Extract the (X, Y) coordinate from the center of the cell holding the provided text.  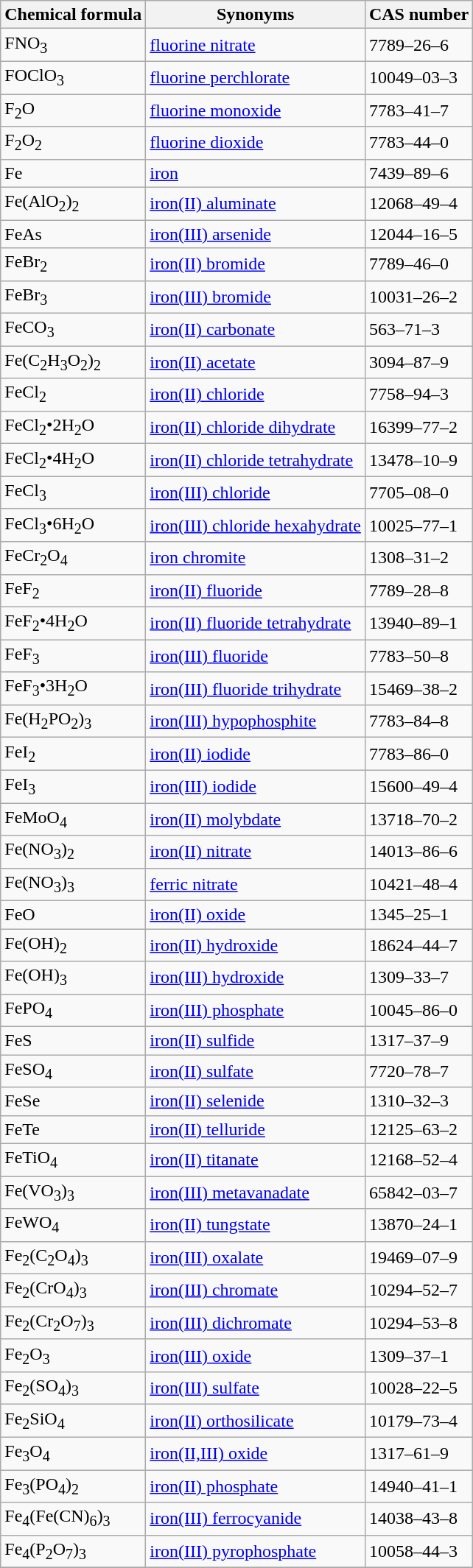
CAS number (418, 15)
FeSO4 (74, 1071)
7783–84–8 (418, 721)
F2O (74, 110)
Synonyms (256, 15)
fluorine monoxide (256, 110)
iron(II) aluminate (256, 203)
FeCl2•4H2O (74, 460)
1310–32–3 (418, 1101)
iron(III) phosphate (256, 1010)
iron(III) metavanadate (256, 1193)
Fe(VO3)3 (74, 1193)
iron(II) fluoride (256, 590)
iron(III) oxalate (256, 1257)
iron(III) iodide (256, 786)
13870–24–1 (418, 1225)
14013–86–6 (418, 852)
FeCO3 (74, 329)
iron(II) titanate (256, 1159)
7783–86–0 (418, 754)
12044–16–5 (418, 234)
iron(II) tungstate (256, 1225)
13478–10–9 (418, 460)
iron(II) fluoride tetrahydrate (256, 623)
FeCr2O4 (74, 558)
12168–52–4 (418, 1159)
10049–03–3 (418, 77)
12125–63–2 (418, 1129)
FeF2 (74, 590)
Fe(NO3)3 (74, 884)
15469–38–2 (418, 688)
iron chromite (256, 558)
FeBr3 (74, 297)
FeCl3•6H2O (74, 525)
7783–41–7 (418, 110)
7789–46–0 (418, 264)
iron(II) chloride dihydrate (256, 427)
iron(II) chloride tetrahydrate (256, 460)
FeSe (74, 1101)
FeCl2•2H2O (74, 427)
65842–03–7 (418, 1193)
FeI3 (74, 786)
10179–73–4 (418, 1421)
iron(II,III) oxide (256, 1453)
FeCl3 (74, 492)
7789–28–8 (418, 590)
FeS (74, 1041)
FOClO3 (74, 77)
7720–78–7 (418, 1071)
10025–77–1 (418, 525)
Fe(NO3)2 (74, 852)
iron(II) sulfide (256, 1041)
iron(II) orthosilicate (256, 1421)
Fe(H2PO2)3 (74, 721)
FeMoO4 (74, 819)
iron(II) nitrate (256, 852)
Fe2(C2O4)3 (74, 1257)
15600–49–4 (418, 786)
10294–53–8 (418, 1323)
iron(II) acetate (256, 362)
7783–44–0 (418, 143)
iron(III) bromide (256, 297)
Fe2O3 (74, 1355)
iron (256, 173)
1345–25–1 (418, 915)
FeI2 (74, 754)
Fe3(PO4)2 (74, 1486)
10294–52–7 (418, 1290)
F2O2 (74, 143)
iron(II) molybdate (256, 819)
iron(III) chloride (256, 492)
iron(II) oxide (256, 915)
Fe(OH)2 (74, 945)
iron(III) fluoride (256, 656)
FNO3 (74, 45)
Fe4(Fe(CN)6)3 (74, 1519)
18624–44–7 (418, 945)
Chemical formula (74, 15)
Fe (74, 173)
FePO4 (74, 1010)
10421–48–4 (418, 884)
14038–43–8 (418, 1519)
13940–89–1 (418, 623)
FeTiO4 (74, 1159)
10028–22–5 (418, 1388)
7758–94–3 (418, 395)
iron(III) pyrophosphate (256, 1551)
1309–33–7 (418, 978)
iron(III) arsenide (256, 234)
iron(III) dichromate (256, 1323)
Fe2(CrO4)3 (74, 1290)
iron(II) carbonate (256, 329)
FeF3 (74, 656)
iron(II) iodide (256, 754)
FeCl2 (74, 395)
iron(III) chloride hexahydrate (256, 525)
Fe(AlO2)2 (74, 203)
FeWO4 (74, 1225)
iron(III) ferrocyanide (256, 1519)
iron(III) chromate (256, 1290)
3094–87–9 (418, 362)
iron(II) phosphate (256, 1486)
Fe(C2H3O2)2 (74, 362)
iron(II) chloride (256, 395)
Fe4(P2O7)3 (74, 1551)
FeF2•4H2O (74, 623)
19469–07–9 (418, 1257)
ferric nitrate (256, 884)
FeBr2 (74, 264)
fluorine nitrate (256, 45)
Fe2SiO4 (74, 1421)
12068–49–4 (418, 203)
iron(II) hydroxide (256, 945)
563–71–3 (418, 329)
14940–41–1 (418, 1486)
7783–50–8 (418, 656)
13718–70–2 (418, 819)
10058–44–3 (418, 1551)
Fe2(SO4)3 (74, 1388)
Fe(OH)3 (74, 978)
iron(III) oxide (256, 1355)
1317–61–9 (418, 1453)
16399–77–2 (418, 427)
1309–37–1 (418, 1355)
10045–86–0 (418, 1010)
iron(III) fluoride trihydrate (256, 688)
FeAs (74, 234)
Fe2(Cr2O7)3 (74, 1323)
FeTe (74, 1129)
Fe3O4 (74, 1453)
7439–89–6 (418, 173)
7705–08–0 (418, 492)
iron(II) telluride (256, 1129)
iron(III) sulfate (256, 1388)
iron(II) selenide (256, 1101)
iron(III) hydroxide (256, 978)
FeO (74, 915)
fluorine dioxide (256, 143)
FeF3•3H2O (74, 688)
1308–31–2 (418, 558)
7789–26–6 (418, 45)
10031–26–2 (418, 297)
fluorine perchlorate (256, 77)
iron(III) hypophosphite (256, 721)
iron(II) sulfate (256, 1071)
iron(II) bromide (256, 264)
1317–37–9 (418, 1041)
